Return (x, y) of the center of cell containing provided text 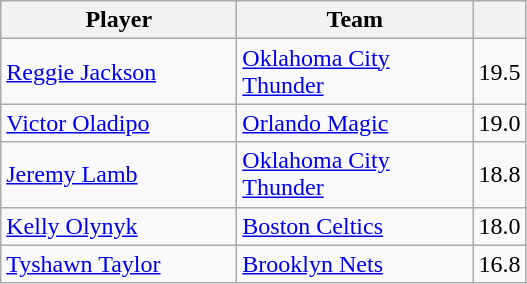
Victor Oladipo (119, 123)
19.0 (500, 123)
Reggie Jackson (119, 72)
Tyshawn Taylor (119, 264)
Player (119, 20)
18.0 (500, 226)
Team (355, 20)
Orlando Magic (355, 123)
19.5 (500, 72)
Jeremy Lamb (119, 174)
18.8 (500, 174)
Kelly Olynyk (119, 226)
Brooklyn Nets (355, 264)
16.8 (500, 264)
Boston Celtics (355, 226)
